Extract the (X, Y) coordinate from the center of the cell holding the provided text.  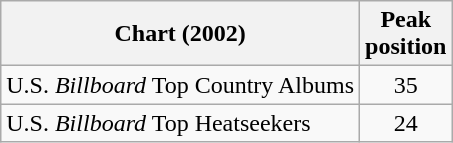
U.S. Billboard Top Country Albums (180, 85)
24 (406, 123)
Chart (2002) (180, 34)
U.S. Billboard Top Heatseekers (180, 123)
35 (406, 85)
Peakposition (406, 34)
